Capture the cell that displays the provided text and extract its (X, Y) central coordinate. 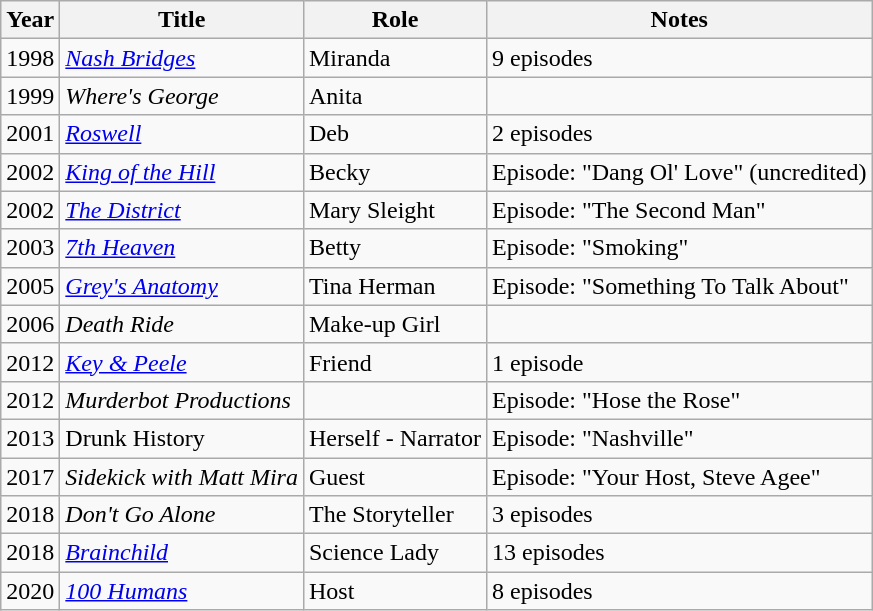
100 Humans (182, 591)
2017 (30, 477)
Episode: "Smoking" (679, 248)
2006 (30, 324)
Tina Herman (394, 286)
Grey's Anatomy (182, 286)
7th Heaven (182, 248)
Host (394, 591)
Don't Go Alone (182, 515)
2013 (30, 438)
Notes (679, 20)
Miranda (394, 58)
Title (182, 20)
2020 (30, 591)
1 episode (679, 362)
Friend (394, 362)
Drunk History (182, 438)
Death Ride (182, 324)
King of the Hill (182, 172)
Episode: "Nashville" (679, 438)
The Storyteller (394, 515)
Deb (394, 134)
Key & Peele (182, 362)
Episode: "The Second Man" (679, 210)
Anita (394, 96)
Role (394, 20)
9 episodes (679, 58)
Where's George (182, 96)
3 episodes (679, 515)
1999 (30, 96)
Episode: "Your Host, Steve Agee" (679, 477)
Nash Bridges (182, 58)
Mary Sleight (394, 210)
Year (30, 20)
The District (182, 210)
Becky (394, 172)
8 episodes (679, 591)
Episode: "Dang Ol' Love" (uncredited) (679, 172)
1998 (30, 58)
13 episodes (679, 553)
Sidekick with Matt Mira (182, 477)
Roswell (182, 134)
Guest (394, 477)
Murderbot Productions (182, 400)
2005 (30, 286)
2 episodes (679, 134)
2001 (30, 134)
Brainchild (182, 553)
Herself - Narrator (394, 438)
Science Lady (394, 553)
2003 (30, 248)
Betty (394, 248)
Make-up Girl (394, 324)
Episode: "Hose the Rose" (679, 400)
Episode: "Something To Talk About" (679, 286)
